Provide the [X, Y] coordinate of the cell's center where the given text is located.  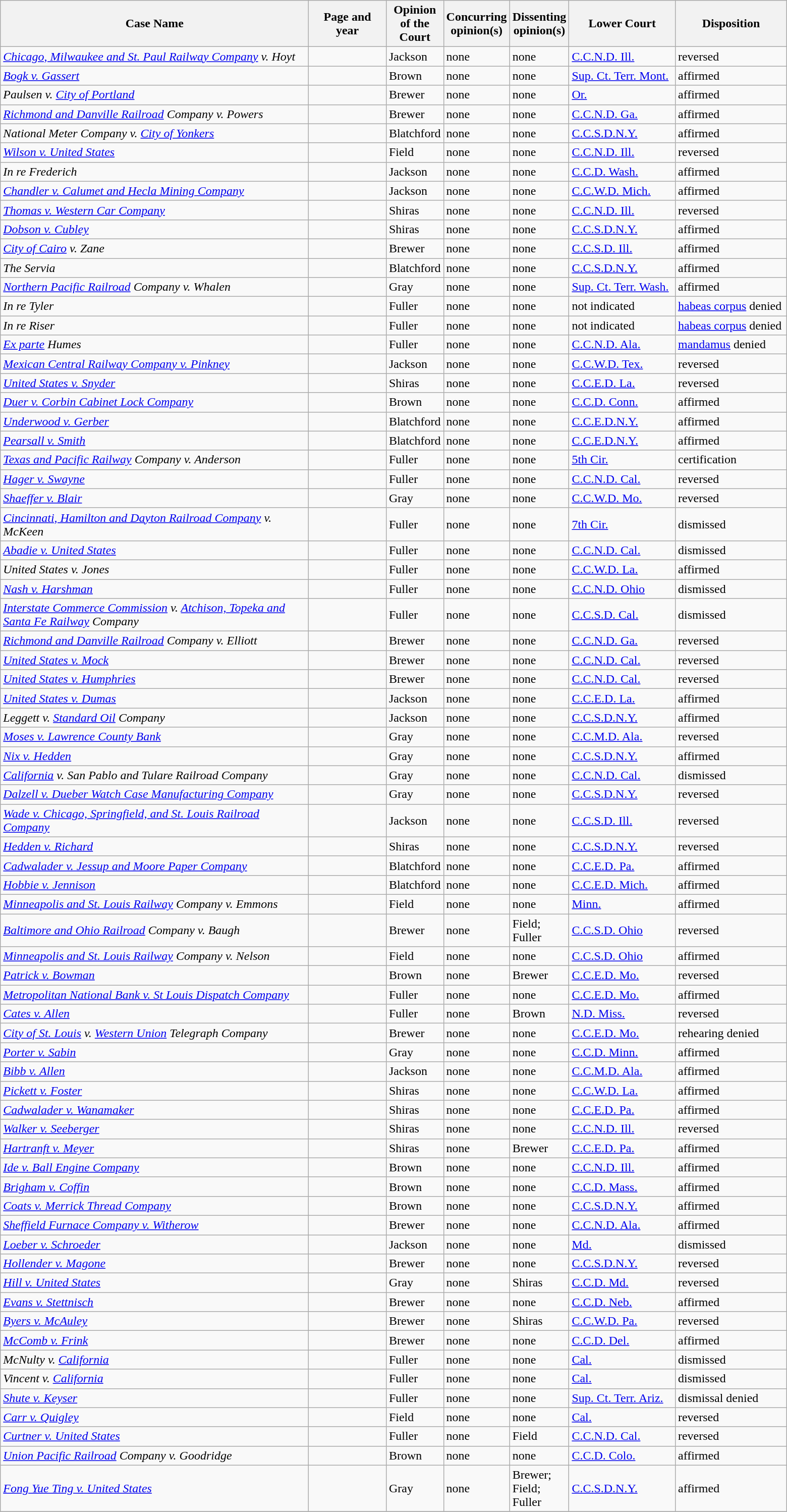
C.C.D. Del. [623, 1340]
C.C.N.D. Ohio [623, 589]
Hobbie v. Jennison [154, 885]
Page and year [348, 24]
Byers v. McAuley [154, 1321]
Cates v. Allen [154, 1014]
Nash v. Harshman [154, 589]
Hager v. Swayne [154, 479]
Leggett v. Standard Oil Company [154, 718]
Richmond and Danville Railroad Company v. Elliott [154, 641]
Nix v. Hedden [154, 756]
rehearing denied [730, 1033]
C.C.W.D. Tex. [623, 364]
Curtner v. United States [154, 1436]
Sup. Ct. Terr. Wash. [623, 287]
Hill v. United States [154, 1283]
Minneapolis and St. Louis Railway Company v. Nelson [154, 956]
Underwood v. Gerber [154, 421]
Texas and Pacific Railway Company v. Anderson [154, 460]
Dobson v. Cubley [154, 229]
Ide v. Ball Engine Company [154, 1167]
Minneapolis and St. Louis Railway Company v. Emmons [154, 904]
N.D. Miss. [623, 1014]
Porter v. Sabin [154, 1052]
Shaeffer v. Blair [154, 498]
Wilson v. United States [154, 152]
Walker v. Seeberger [154, 1129]
C.C.D. Minn. [623, 1052]
C.C.D. Colo. [623, 1455]
Cadwalader v. Jessup and Moore Paper Company [154, 866]
United States v. Humphries [154, 679]
City of Cairo v. Zane [154, 248]
C.C.D. Md. [623, 1283]
The Servia [154, 268]
Or. [623, 95]
Bibb v. Allen [154, 1071]
Paulsen v. City of Portland [154, 95]
Union Pacific Railroad Company v. Goodridge [154, 1455]
United States v. Jones [154, 569]
In re Frederich [154, 172]
C.C.D. Neb. [623, 1302]
Duer v. Corbin Cabinet Lock Company [154, 402]
dismissal denied [730, 1398]
Chandler v. Calumet and Hecla Mining Company [154, 191]
Chicago, Milwaukee and St. Paul Railway Company v. Hoyt [154, 57]
Baltimore and Ohio Railroad Company v. Baugh [154, 930]
Pearsall v. Smith [154, 441]
Wade v. Chicago, Springfield, and St. Louis Railroad Company [154, 821]
Sup. Ct. Terr. Mont. [623, 76]
United States v. Dumas [154, 698]
Sup. Ct. Terr. Ariz. [623, 1398]
Evans v. Stettnisch [154, 1302]
Richmond and Danville Railroad Company v. Powers [154, 114]
mandamus denied [730, 345]
Dissenting opinion(s) [539, 24]
C.C.D. Conn. [623, 402]
Disposition [730, 24]
City of St. Louis v. Western Union Telegraph Company [154, 1033]
C.C.D. Wash. [623, 172]
Md. [623, 1244]
Loeber v. Schroeder [154, 1244]
Vincent v. California [154, 1379]
McComb v. Frink [154, 1340]
Coats v. Merrick Thread Company [154, 1206]
Patrick v. Bowman [154, 976]
Cincinnati, Hamilton and Dayton Railroad Company v. McKeen [154, 524]
National Meter Company v. City of Yonkers [154, 133]
Field; Fuller [539, 930]
In re Tyler [154, 306]
Brigham v. Coffin [154, 1186]
C.C.W.D. Mo. [623, 498]
Minn. [623, 904]
Lower Court [623, 24]
C.C.D. Mass. [623, 1186]
certification [730, 460]
7th Cir. [623, 524]
McNulty v. California [154, 1360]
Interstate Commerce Commission v. Atchison, Topeka and Santa Fe Railway Company [154, 615]
Bogk v. Gassert [154, 76]
Northern Pacific Railroad Company v. Whalen [154, 287]
Concurring opinion(s) [476, 24]
Thomas v. Western Car Company [154, 210]
C.C.S.D. Cal. [623, 615]
Moses v. Lawrence County Bank [154, 737]
Mexican Central Railway Company v. Pinkney [154, 364]
Dalzell v. Dueber Watch Case Manufacturing Company [154, 794]
Hedden v. Richard [154, 846]
Hartranft v. Meyer [154, 1148]
United States v. Mock [154, 660]
United States v. Snyder [154, 383]
C.C.E.D. Mich. [623, 885]
Opinion of the Court [415, 24]
Metropolitan National Bank v. St Louis Dispatch Company [154, 995]
C.C.W.D. Pa. [623, 1321]
Carr v. Quigley [154, 1417]
Brewer; Field; Fuller [539, 1488]
Case Name [154, 24]
In re Riser [154, 326]
California v. San Pablo and Tulare Railroad Company [154, 775]
Hollender v. Magone [154, 1264]
Abadie v. United States [154, 550]
Cadwalader v. Wanamaker [154, 1110]
5th Cir. [623, 460]
Pickett v. Foster [154, 1091]
Ex parte Humes [154, 345]
Fong Yue Ting v. United States [154, 1488]
Shute v. Keyser [154, 1398]
Sheffield Furnace Company v. Witherow [154, 1225]
C.C.W.D. Mich. [623, 191]
